Scan for the cell matching the given text and deliver its (x, y) coordinate at center. 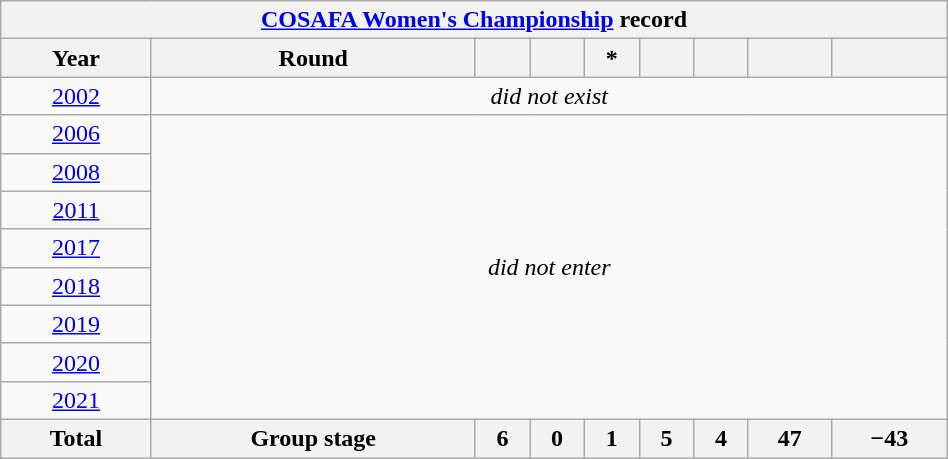
4 (722, 438)
COSAFA Women's Championship record (474, 20)
Year (76, 58)
2020 (76, 362)
−43 (889, 438)
2011 (76, 210)
Group stage (313, 438)
Round (313, 58)
2002 (76, 96)
6 (502, 438)
0 (558, 438)
* (612, 58)
did not exist (549, 96)
1 (612, 438)
2008 (76, 172)
2018 (76, 286)
2021 (76, 400)
47 (790, 438)
2019 (76, 324)
5 (666, 438)
Total (76, 438)
2006 (76, 134)
2017 (76, 248)
did not enter (549, 267)
